Provide the (x, y) coordinate of the cell's center where the given text is located.  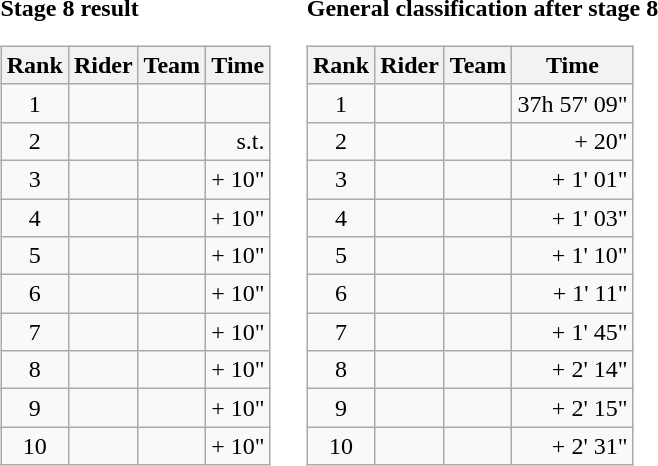
+ 1' 03" (572, 217)
+ 1' 11" (572, 294)
+ 2' 15" (572, 408)
+ 2' 14" (572, 370)
+ 2' 31" (572, 446)
+ 1' 45" (572, 332)
+ 1' 01" (572, 179)
s.t. (238, 141)
+ 20" (572, 141)
+ 1' 10" (572, 256)
37h 57' 09" (572, 103)
